Return (X, Y) of the center of cell containing provided text 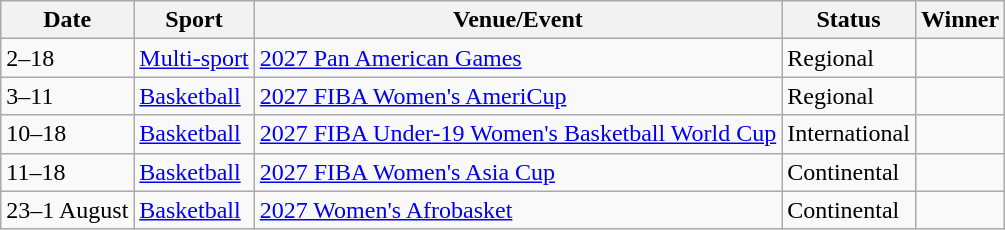
11–18 (68, 172)
2027 FIBA Women's AmeriCup (518, 96)
Winner (960, 20)
International (849, 134)
2027 Women's Afrobasket (518, 210)
2027 Pan American Games (518, 58)
Multi-sport (194, 58)
2027 FIBA Women's Asia Cup (518, 172)
3–11 (68, 96)
Status (849, 20)
10–18 (68, 134)
2–18 (68, 58)
Sport (194, 20)
2027 FIBA Under-19 Women's Basketball World Cup (518, 134)
Date (68, 20)
Venue/Event (518, 20)
23–1 August (68, 210)
